Scan for the cell matching the given text and deliver its [X, Y] coordinate at center. 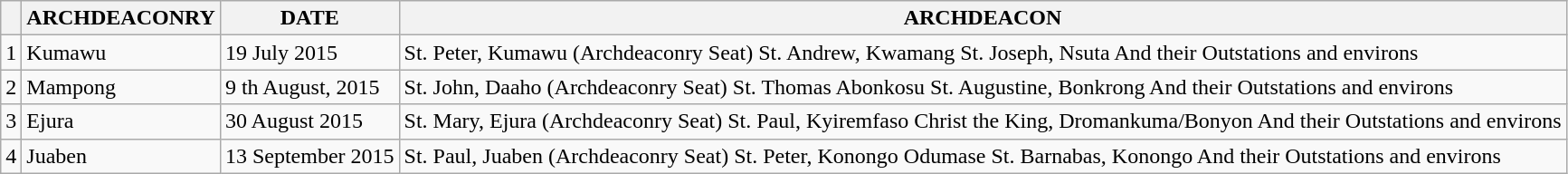
9 th August, 2015 [309, 87]
Juaben [121, 156]
2 [11, 87]
19 July 2015 [309, 53]
Mampong [121, 87]
Kumawu [121, 53]
St. Mary, Ejura (Archdeaconry Seat) St. Paul, Kyiremfaso Christ the King, Dromankuma/Bonyon And their Outstations and environs [983, 121]
Ejura [121, 121]
30 August 2015 [309, 121]
4 [11, 156]
St. Paul, Juaben (Archdeaconry Seat) St. Peter, Konongo Odumase St. Barnabas, Konongo And their Outstations and environs [983, 156]
ARCHDEACON [983, 18]
St. Peter, Kumawu (Archdeaconry Seat) St. Andrew, Kwamang St. Joseph, Nsuta And their Outstations and environs [983, 53]
3 [11, 121]
DATE [309, 18]
1 [11, 53]
St. John, Daaho (Archdeaconry Seat) St. Thomas Abonkosu St. Augustine, Bonkrong And their Outstations and environs [983, 87]
13 September 2015 [309, 156]
ARCHDEACONRY [121, 18]
